Detect which cell encompasses the target text, then output its [X, Y] center coordinate. 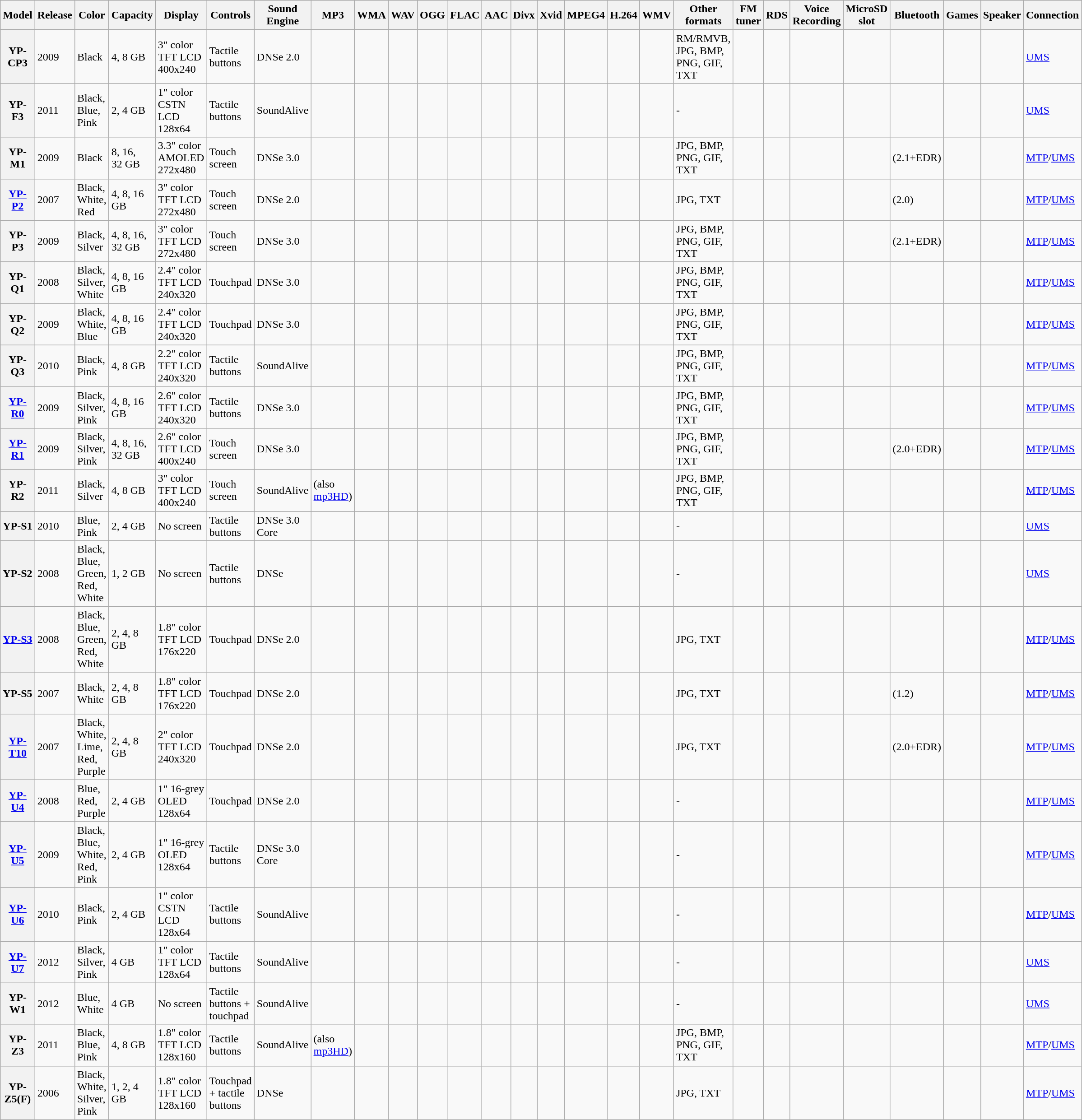
YP-Q2 [18, 324]
FLAC [465, 15]
YP-W1 [18, 1004]
YP-Q1 [18, 283]
1" color TFT LCD 128x64 [181, 962]
1, 2, 4 GB [132, 1092]
Xvid [551, 15]
2.2" color TFT LCD 240x320 [181, 366]
WAV [403, 15]
YP-Z3 [18, 1045]
Capacity [132, 15]
Sound Engine [283, 15]
Black, White, Red [92, 200]
Touchpad + tactile buttons [230, 1092]
YP-U4 [18, 801]
YP-R2 [18, 490]
Blue, Red, Purple [92, 801]
H.264 [624, 15]
FM tuner [748, 15]
Speaker [1002, 15]
YP-F3 [18, 110]
Black, White, Silver, Pink [92, 1092]
Model [18, 15]
YP-U6 [18, 915]
RM/RMVB, JPG, BMP, PNG, GIF, TXT [703, 57]
Bluetooth [917, 15]
Black, White, Blue [92, 324]
WMV [656, 15]
2006 [55, 1092]
MicroSD slot [867, 15]
Games [962, 15]
YP-T10 [18, 747]
YP-R1 [18, 449]
2.6" color TFT LCD 400x240 [181, 449]
YP-U5 [18, 855]
YP-Q3 [18, 366]
YP-M1 [18, 158]
YP-P2 [18, 200]
Release [55, 15]
YP-S1 [18, 525]
YP-S5 [18, 693]
RDS [776, 15]
MPEG4 [586, 15]
MP3 [333, 15]
2" color TFT LCD 240x320 [181, 747]
YP-U7 [18, 962]
Black, White [92, 693]
Divx [524, 15]
OGG [432, 15]
(2.0) [917, 200]
WMA [371, 15]
Controls [230, 15]
YP-P3 [18, 241]
(1.2) [917, 693]
1, 2 GB [132, 574]
Display [181, 15]
AAC [497, 15]
Color [92, 15]
YP-S2 [18, 574]
2.6" color TFT LCD 240x320 [181, 407]
Blue, Pink [92, 525]
Tactile buttons + touchpad [230, 1004]
Other formats [703, 15]
Connection [1052, 15]
Black, White, Lime, Red, Purple [92, 747]
YP-S3 [18, 640]
Black, Silver, White [92, 283]
3.3" color AMOLED 272x480 [181, 158]
Blue, White [92, 1004]
Voice Recording [817, 15]
8, 16, 32 GB [132, 158]
YP-R0 [18, 407]
YP-CP3 [18, 57]
YP-Z5(F) [18, 1092]
Black, Blue, White, Red, Pink [92, 855]
